From the cell containing the given text, extract its center point as [X, Y] coordinate. 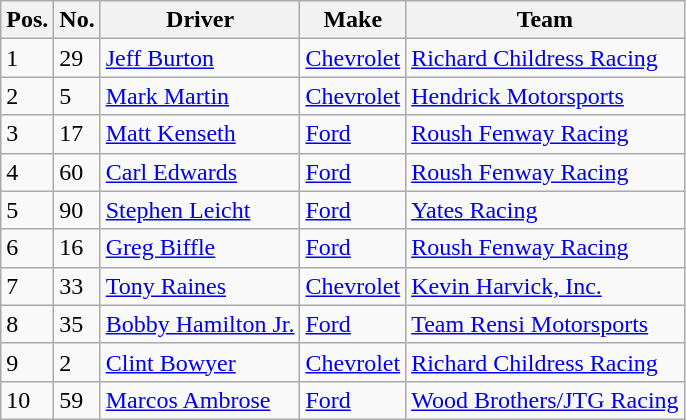
1 [28, 58]
Marcos Ambrose [200, 400]
29 [77, 58]
Tony Raines [200, 286]
60 [77, 172]
3 [28, 134]
No. [77, 20]
Make [353, 20]
6 [28, 248]
59 [77, 400]
7 [28, 286]
4 [28, 172]
Mark Martin [200, 96]
Driver [200, 20]
Matt Kenseth [200, 134]
9 [28, 362]
33 [77, 286]
10 [28, 400]
Hendrick Motorsports [545, 96]
Wood Brothers/JTG Racing [545, 400]
Yates Racing [545, 210]
Team Rensi Motorsports [545, 324]
Carl Edwards [200, 172]
Clint Bowyer [200, 362]
Kevin Harvick, Inc. [545, 286]
Pos. [28, 20]
17 [77, 134]
Team [545, 20]
Jeff Burton [200, 58]
35 [77, 324]
90 [77, 210]
8 [28, 324]
16 [77, 248]
Bobby Hamilton Jr. [200, 324]
Stephen Leicht [200, 210]
Greg Biffle [200, 248]
